From the cell containing the given text, extract its center point as (x, y) coordinate. 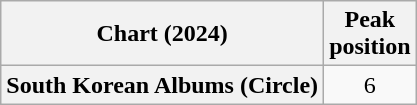
6 (370, 85)
Peakposition (370, 34)
Chart (2024) (162, 34)
South Korean Albums (Circle) (162, 85)
